Pinpoint the cell where the given text exists, returning its [X, Y] midpoint coordinate. 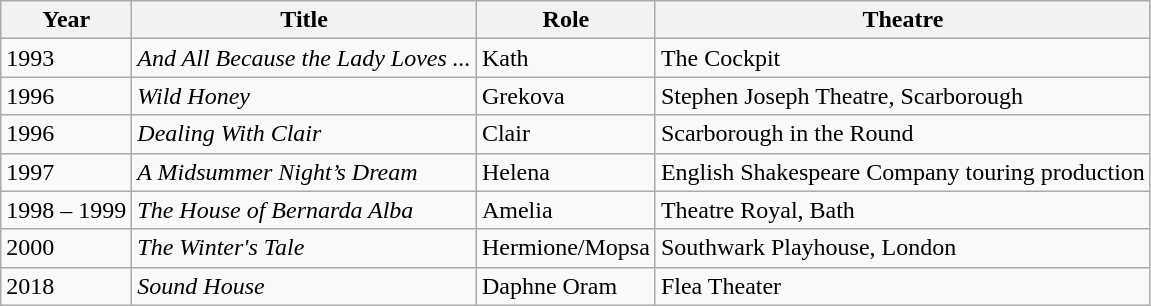
Theatre Royal, Bath [902, 210]
Role [566, 20]
Dealing With Clair [304, 134]
Helena [566, 172]
Daphne Oram [566, 286]
Theatre [902, 20]
Hermione/Mopsa [566, 248]
Wild Honey [304, 96]
Year [66, 20]
2018 [66, 286]
Grekova [566, 96]
A Midsummer Night’s Dream [304, 172]
And All Because the Lady Loves ... [304, 58]
Title [304, 20]
Sound House [304, 286]
Kath [566, 58]
1997 [66, 172]
The House of Bernarda Alba [304, 210]
Stephen Joseph Theatre, Scarborough [902, 96]
Amelia [566, 210]
1998 – 1999 [66, 210]
Clair [566, 134]
Flea Theater [902, 286]
1993 [66, 58]
2000 [66, 248]
The Cockpit [902, 58]
The Winter's Tale [304, 248]
Southwark Playhouse, London [902, 248]
English Shakespeare Company touring production [902, 172]
Scarborough in the Round [902, 134]
